Determine the (x, y) coordinate at the center of the cell enclosing the given text.  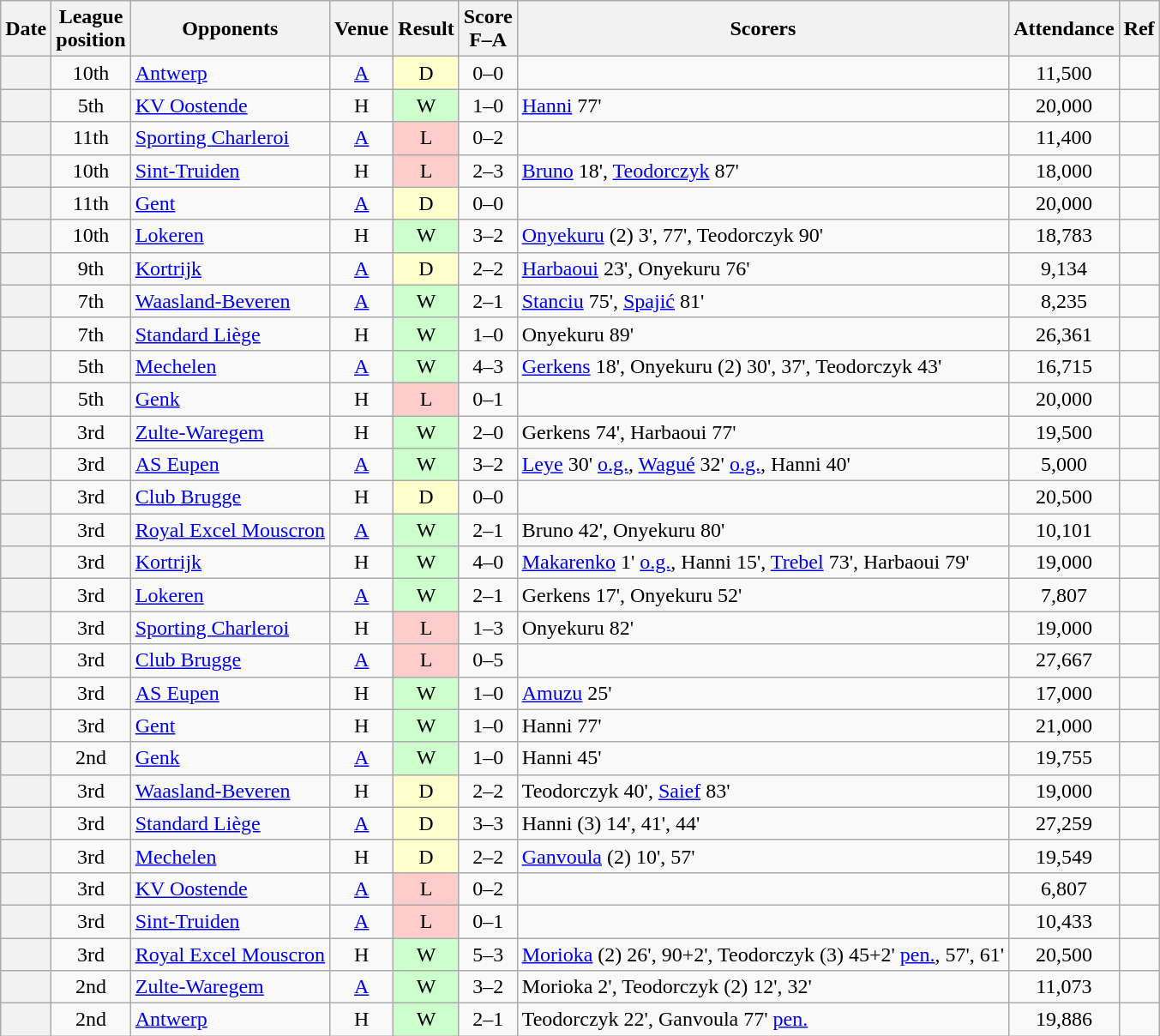
Opponents (230, 29)
Ref (1139, 29)
9,134 (1064, 268)
9th (91, 268)
11,500 (1064, 73)
Hanni (3) 14', 41', 44' (763, 823)
Morioka 2', Teodorczyk (2) 12', 32' (763, 987)
10,433 (1064, 921)
Onyekuru (2) 3', 77', Teodorczyk 90' (763, 236)
Harbaoui 23', Onyekuru 76' (763, 268)
16,715 (1064, 366)
2–0 (488, 431)
Leagueposition (91, 29)
11,073 (1064, 987)
0–5 (488, 660)
7,807 (1064, 595)
26,361 (1064, 334)
4–3 (488, 366)
Gerkens 74', Harbaoui 77' (763, 431)
4–0 (488, 563)
19,500 (1064, 431)
Teodorczyk 40', Saief 83' (763, 791)
17,000 (1064, 693)
ScoreF–A (488, 29)
3–3 (488, 823)
10,101 (1064, 530)
Teodorczyk 22', Ganvoula 77' pen. (763, 1020)
Bruno 42', Onyekuru 80' (763, 530)
Amuzu 25' (763, 693)
Onyekuru 89' (763, 334)
2–3 (488, 171)
21,000 (1064, 726)
6,807 (1064, 888)
Hanni 45' (763, 758)
Gerkens 18', Onyekuru (2) 30', 37', Teodorczyk 43' (763, 366)
27,667 (1064, 660)
27,259 (1064, 823)
1–3 (488, 628)
8,235 (1064, 301)
Venue (362, 29)
Onyekuru 82' (763, 628)
Leye 30' o.g., Wagué 32' o.g., Hanni 40' (763, 465)
Makarenko 1' o.g., Hanni 15', Trebel 73', Harbaoui 79' (763, 563)
Scorers (763, 29)
Stanciu 75', Spajić 81' (763, 301)
Gerkens 17', Onyekuru 52' (763, 595)
Bruno 18', Teodorczyk 87' (763, 171)
Date (26, 29)
18,783 (1064, 236)
5–3 (488, 955)
19,549 (1064, 856)
19,886 (1064, 1020)
19,755 (1064, 758)
11,400 (1064, 138)
5,000 (1064, 465)
Ganvoula (2) 10', 57' (763, 856)
18,000 (1064, 171)
Result (426, 29)
Attendance (1064, 29)
Morioka (2) 26', 90+2', Teodorczyk (3) 45+2' pen., 57', 61' (763, 955)
